From the cell containing the given text, extract its center point as [x, y] coordinate. 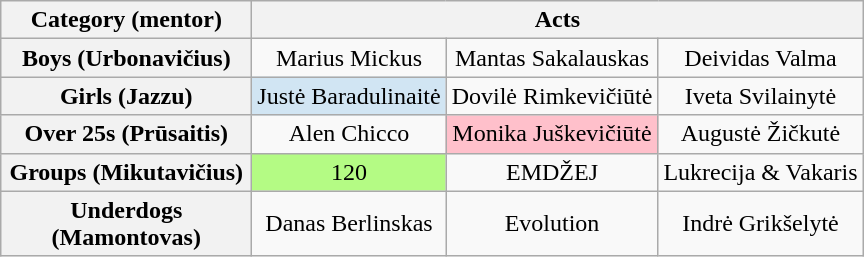
Lukrecija & Vakaris [760, 172]
Indrė Grikšelytė [760, 224]
Underdogs (Mamontovas) [126, 224]
Over 25s (Prūsaitis) [126, 134]
Groups (Mikutavičius) [126, 172]
Justė Baradulinaitė [349, 96]
Danas Berlinskas [349, 224]
Iveta Svilainytė [760, 96]
Category (mentor) [126, 20]
Deividas Valma [760, 58]
EMDŽEJ [552, 172]
Girls (Jazzu) [126, 96]
Marius Mickus [349, 58]
Evolution [552, 224]
Dovilė Rimkevičiūtė [552, 96]
Acts [558, 20]
Mantas Sakalauskas [552, 58]
Alen Chicco [349, 134]
120 [349, 172]
Augustė Žičkutė [760, 134]
Monika Juškevičiūtė [552, 134]
Boys (Urbonavičius) [126, 58]
